Search for the cell housing the specified text and yield its (X, Y) center coordinate. 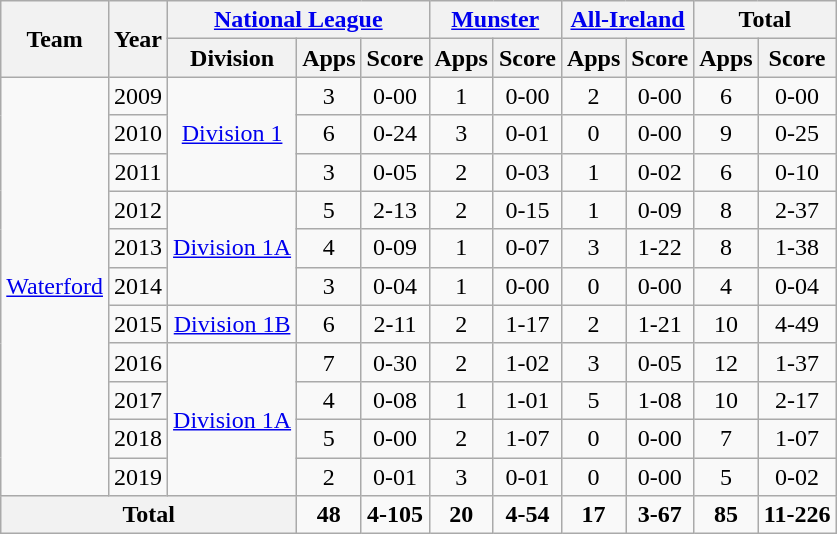
1-17 (527, 324)
1-21 (660, 324)
9 (726, 134)
1-37 (797, 362)
Division 1 (232, 134)
4-49 (797, 324)
2015 (138, 324)
0-30 (395, 362)
Year (138, 39)
Munster (495, 20)
48 (329, 515)
2018 (138, 438)
2-17 (797, 400)
0-10 (797, 172)
0-25 (797, 134)
2014 (138, 286)
2-11 (395, 324)
All-Ireland (627, 20)
1-22 (660, 248)
2-37 (797, 210)
1-02 (527, 362)
1-01 (527, 400)
2011 (138, 172)
2010 (138, 134)
National League (298, 20)
Division 1B (232, 324)
0-24 (395, 134)
2012 (138, 210)
2016 (138, 362)
1-38 (797, 248)
0-08 (395, 400)
Waterford (55, 286)
2019 (138, 477)
20 (461, 515)
4-105 (395, 515)
85 (726, 515)
0-03 (527, 172)
0-07 (527, 248)
3-67 (660, 515)
Division (232, 58)
Team (55, 39)
1-08 (660, 400)
17 (593, 515)
2013 (138, 248)
11-226 (797, 515)
2017 (138, 400)
4-54 (527, 515)
12 (726, 362)
0-15 (527, 210)
2009 (138, 96)
2-13 (395, 210)
